For the text-containing cell, return its midpoint in [x, y] coordinate format. 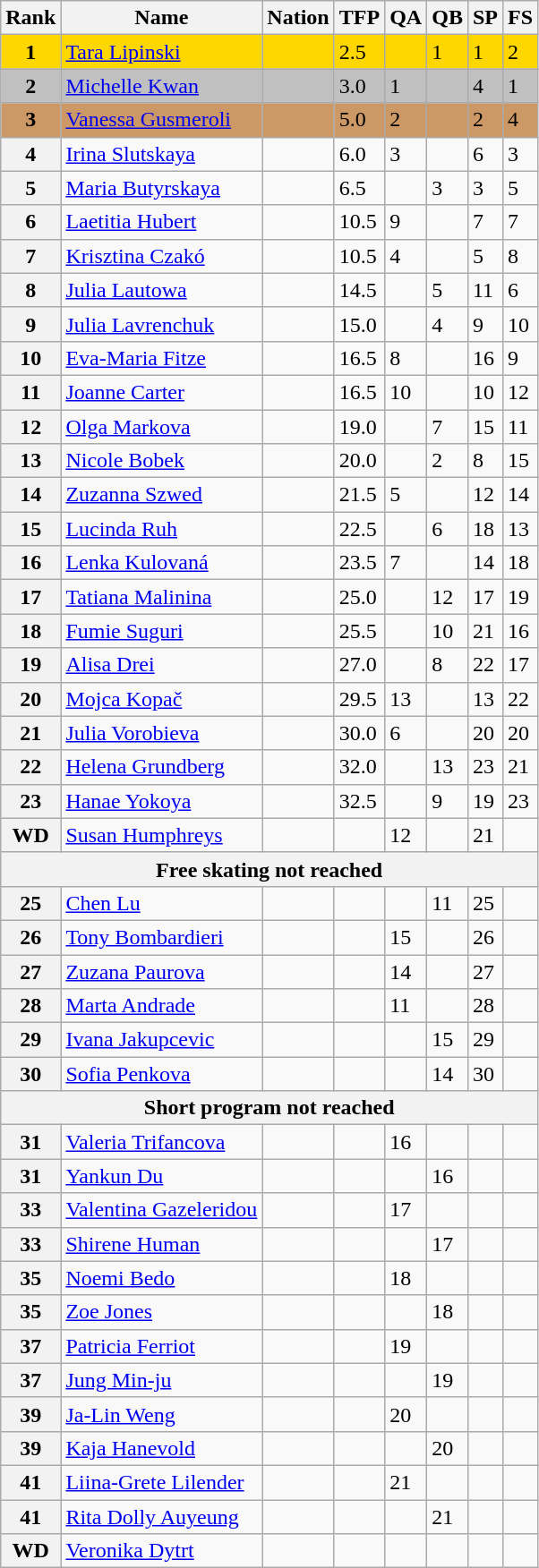
21.5 [359, 495]
Hanae Yokoya [161, 801]
Zuzanna Szwed [161, 495]
6.5 [359, 188]
2.5 [359, 52]
Valentina Gazeleridou [161, 1210]
Yankun Du [161, 1176]
Tatiana Malinina [161, 597]
Name [161, 18]
Michelle Kwan [161, 86]
SP [485, 18]
Tara Lipinski [161, 52]
15.0 [359, 324]
Short program not reached [269, 1108]
25.5 [359, 631]
Maria Butyrskaya [161, 188]
6.0 [359, 154]
Zoe Jones [161, 1312]
QA [406, 18]
Jung Min-ju [161, 1380]
Nicole Bobek [161, 461]
TFP [359, 18]
Liina-Grete Lilender [161, 1482]
23.5 [359, 563]
Kaja Hanevold [161, 1448]
14.5 [359, 290]
Ja-Lin Weng [161, 1414]
Julia Lautowa [161, 290]
Shirene Human [161, 1244]
Vanessa Gusmeroli [161, 120]
Fumie Suguri [161, 631]
Lucinda Ruh [161, 529]
Olga Markova [161, 427]
22.5 [359, 529]
Chen Lu [161, 903]
Rita Dolly Auyeung [161, 1517]
32.0 [359, 767]
Mojca Kopač [161, 699]
Irina Slutskaya [161, 154]
Julia Lavrenchuk [161, 324]
32.5 [359, 801]
Lenka Kulovaná [161, 563]
Valeria Trifancova [161, 1142]
Marta Andrade [161, 1006]
Veronika Dytrt [161, 1551]
Susan Humphreys [161, 835]
Zuzana Paurova [161, 971]
19.0 [359, 427]
Alisa Drei [161, 665]
Rank [30, 18]
Laetitia Hubert [161, 222]
20.0 [359, 461]
Eva-Maria Fitze [161, 358]
Ivana Jakupcevic [161, 1040]
25.0 [359, 597]
3.0 [359, 86]
30.0 [359, 733]
27.0 [359, 665]
QB [448, 18]
Nation [298, 18]
Joanne Carter [161, 392]
5.0 [359, 120]
FS [521, 18]
Sofia Penkova [161, 1074]
Patricia Ferriot [161, 1346]
Free skating not reached [269, 869]
Julia Vorobieva [161, 733]
Tony Bombardieri [161, 937]
Helena Grundberg [161, 767]
29.5 [359, 699]
Noemi Bedo [161, 1278]
Krisztina Czakó [161, 256]
